Return [X, Y] of the center of cell containing provided text 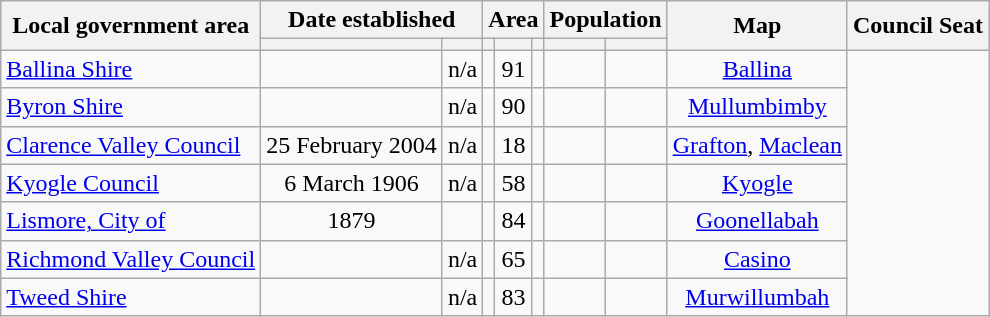
Map [757, 26]
Richmond Valley Council [131, 259]
Casino [757, 259]
1879 [352, 221]
Byron Shire [131, 107]
Kyogle [757, 183]
Ballina [757, 69]
Grafton, Maclean [757, 145]
83 [514, 297]
Tweed Shire [131, 297]
25 February 2004 [352, 145]
Population [606, 20]
Date established [372, 20]
Area [514, 20]
Kyogle Council [131, 183]
18 [514, 145]
Goonellabah [757, 221]
6 March 1906 [352, 183]
Clarence Valley Council [131, 145]
Ballina Shire [131, 69]
Local government area [131, 26]
84 [514, 221]
Murwillumbah [757, 297]
91 [514, 69]
65 [514, 259]
Mullumbimby [757, 107]
Council Seat [918, 26]
Lismore, City of [131, 221]
90 [514, 107]
58 [514, 183]
